Determine the [x, y] coordinate at the center of the cell enclosing the given text.  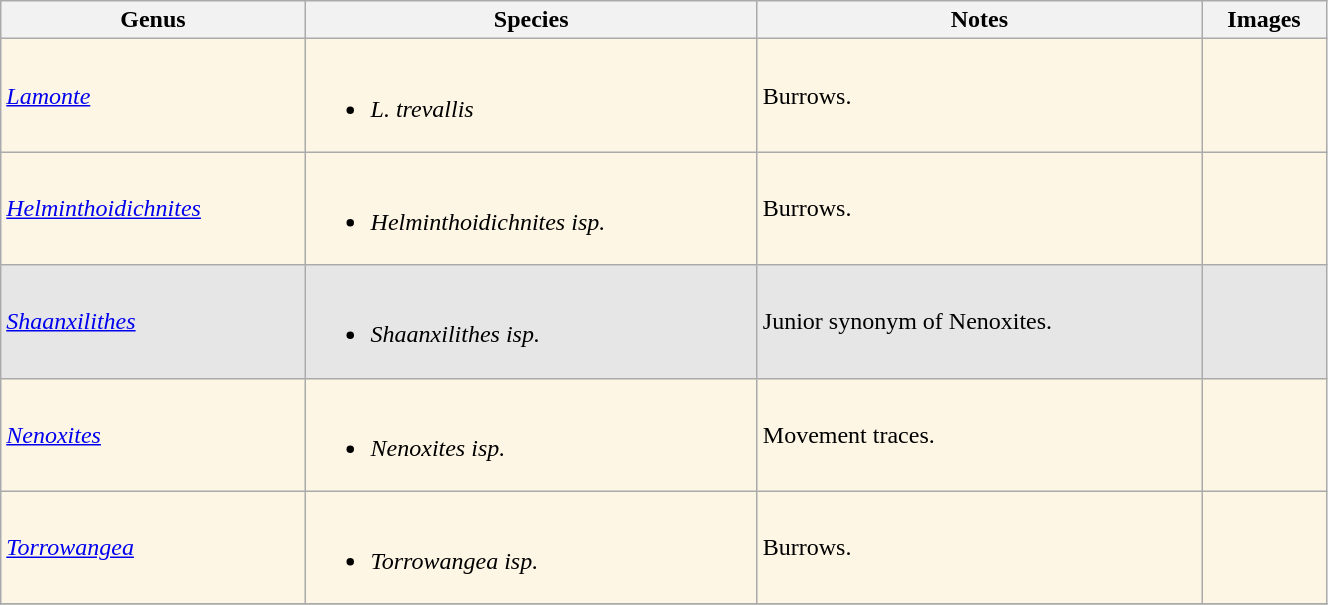
Junior synonym of Nenoxites. [979, 322]
Nenoxites [153, 434]
Notes [979, 20]
Helminthoidichnites [153, 208]
Torrowangea [153, 548]
Shaanxilithes isp. [531, 322]
L. trevallis [531, 96]
Species [531, 20]
Lamonte [153, 96]
Nenoxites isp. [531, 434]
Helminthoidichnites isp. [531, 208]
Shaanxilithes [153, 322]
Genus [153, 20]
Movement traces. [979, 434]
Images [1264, 20]
Torrowangea isp. [531, 548]
